For the text-containing cell, return its midpoint in [X, Y] coordinate format. 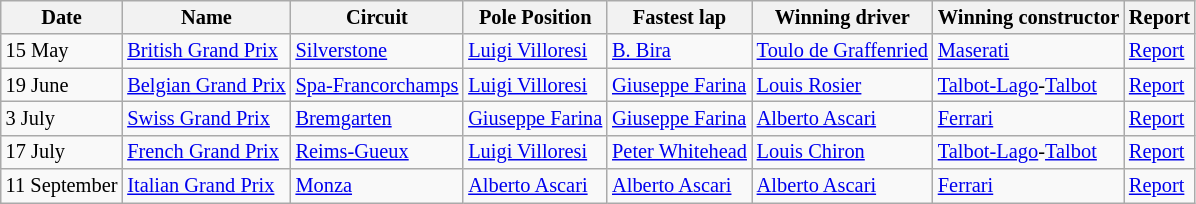
Monza [378, 186]
Date [62, 17]
Name [206, 17]
British Grand Prix [206, 51]
French Grand Prix [206, 152]
Silverstone [378, 51]
Pole Position [535, 17]
Reims-Gueux [378, 152]
3 July [62, 118]
15 May [62, 51]
Belgian Grand Prix [206, 85]
B. Bira [680, 51]
19 June [62, 85]
Toulo de Graffenried [842, 51]
Winning driver [842, 17]
Fastest lap [680, 17]
Maserati [1028, 51]
11 September [62, 186]
17 July [62, 152]
Peter Whitehead [680, 152]
Circuit [378, 17]
Louis Chiron [842, 152]
Swiss Grand Prix [206, 118]
Bremgarten [378, 118]
Italian Grand Prix [206, 186]
Spa-Francorchamps [378, 85]
Winning constructor [1028, 17]
Louis Rosier [842, 85]
